Scan for the cell matching the given text and deliver its (X, Y) coordinate at center. 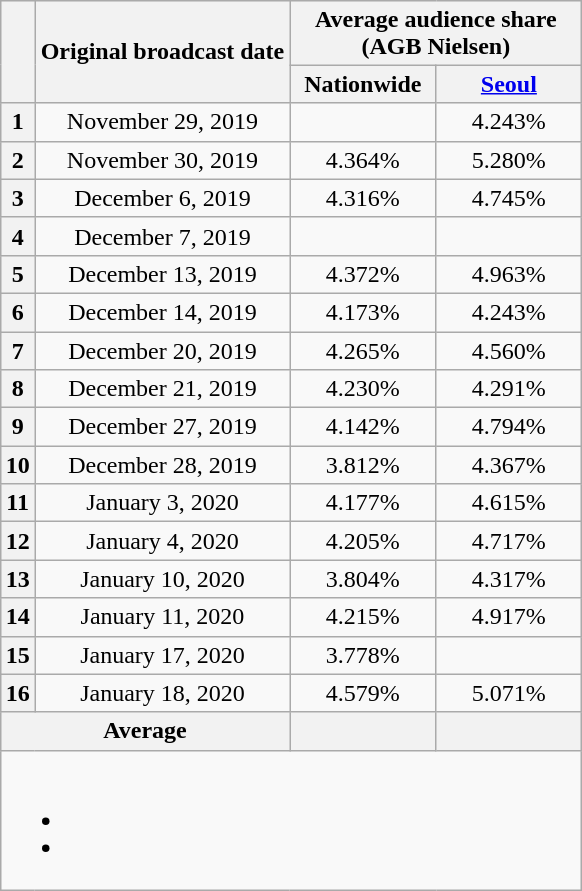
December 7, 2019 (162, 236)
15 (18, 655)
4.265% (363, 351)
January 17, 2020 (162, 655)
Nationwide (363, 84)
November 29, 2019 (162, 122)
5.071% (509, 693)
4.316% (363, 198)
4.745% (509, 198)
4.717% (509, 541)
Average audience share(AGB Nielsen) (436, 32)
4.177% (363, 503)
3.804% (363, 579)
4.615% (509, 503)
4.364% (363, 160)
4.317% (509, 579)
4.579% (363, 693)
9 (18, 427)
January 4, 2020 (162, 541)
16 (18, 693)
12 (18, 541)
5 (18, 274)
Seoul (509, 84)
4.963% (509, 274)
January 10, 2020 (162, 579)
December 20, 2019 (162, 351)
Original broadcast date (162, 52)
4.215% (363, 617)
December 6, 2019 (162, 198)
Average (145, 731)
4.142% (363, 427)
December 14, 2019 (162, 312)
5.280% (509, 160)
4.173% (363, 312)
January 11, 2020 (162, 617)
4.917% (509, 617)
8 (18, 389)
3 (18, 198)
December 28, 2019 (162, 465)
4.372% (363, 274)
4 (18, 236)
1 (18, 122)
4.291% (509, 389)
January 18, 2020 (162, 693)
December 13, 2019 (162, 274)
3.778% (363, 655)
4.367% (509, 465)
4.230% (363, 389)
14 (18, 617)
4.205% (363, 541)
December 21, 2019 (162, 389)
6 (18, 312)
11 (18, 503)
2 (18, 160)
4.794% (509, 427)
3.812% (363, 465)
November 30, 2019 (162, 160)
10 (18, 465)
13 (18, 579)
4.560% (509, 351)
January 3, 2020 (162, 503)
7 (18, 351)
December 27, 2019 (162, 427)
